Return the [x, y] coordinate for the center point of the cell that contains the specified text.  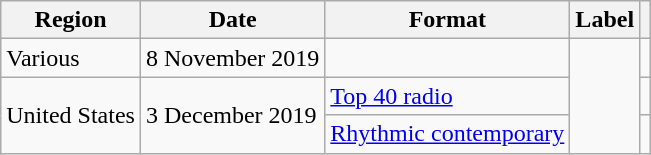
3 December 2019 [232, 115]
Rhythmic contemporary [448, 134]
Top 40 radio [448, 96]
Various [71, 58]
United States [71, 115]
Label [605, 20]
Region [71, 20]
8 November 2019 [232, 58]
Date [232, 20]
Format [448, 20]
